Capture the cell that displays the provided text and extract its [x, y] central coordinate. 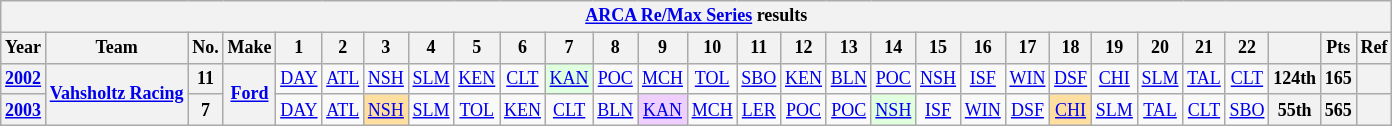
21 [1204, 48]
1 [299, 48]
22 [1247, 48]
Pts [1338, 48]
Make [250, 48]
12 [804, 48]
18 [1071, 48]
9 [663, 48]
165 [1338, 78]
3 [386, 48]
20 [1160, 48]
LER [759, 110]
15 [938, 48]
8 [616, 48]
16 [982, 48]
Team [116, 48]
14 [894, 48]
Ford [250, 94]
565 [1338, 110]
17 [1028, 48]
19 [1114, 48]
6 [523, 48]
ARCA Re/Max Series results [696, 16]
Year [24, 48]
13 [848, 48]
4 [431, 48]
Ref [1374, 48]
Vahsholtz Racing [116, 94]
10 [712, 48]
55th [1295, 110]
No. [206, 48]
5 [477, 48]
2002 [24, 78]
124th [1295, 78]
2 [343, 48]
2003 [24, 110]
